Extract the (x, y) coordinate from the center of the cell holding the provided text.  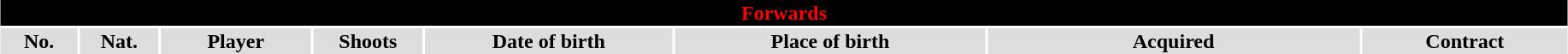
Forwards (783, 13)
Shoots (368, 41)
No. (39, 41)
Nat. (120, 41)
Acquired (1173, 41)
Contract (1465, 41)
Player (236, 41)
Place of birth (830, 41)
Date of birth (549, 41)
